From the cell containing the given text, extract its center point as [x, y] coordinate. 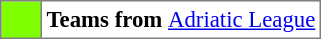
Teams from Adriatic League [180, 20]
